Return (X, Y) of the center of cell containing provided text 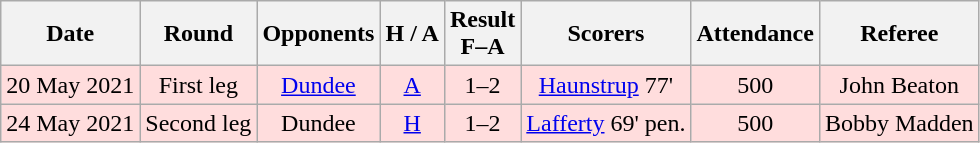
Date (70, 34)
Bobby Madden (899, 123)
Attendance (755, 34)
Round (198, 34)
Opponents (318, 34)
20 May 2021 (70, 85)
ResultF–A (482, 34)
H / A (412, 34)
John Beaton (899, 85)
Referee (899, 34)
Scorers (606, 34)
First leg (198, 85)
Second leg (198, 123)
24 May 2021 (70, 123)
Haunstrup 77' (606, 85)
Lafferty 69' pen. (606, 123)
H (412, 123)
A (412, 85)
